From the cell containing the given text, extract its center point as [X, Y] coordinate. 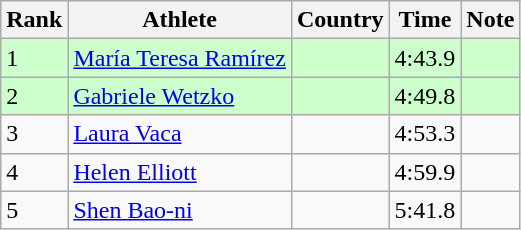
4:43.9 [425, 58]
María Teresa Ramírez [180, 58]
1 [34, 58]
Athlete [180, 20]
Note [490, 20]
Rank [34, 20]
2 [34, 96]
4:59.9 [425, 172]
5:41.8 [425, 210]
Time [425, 20]
3 [34, 134]
Helen Elliott [180, 172]
Shen Bao-ni [180, 210]
4:53.3 [425, 134]
Gabriele Wetzko [180, 96]
5 [34, 210]
Laura Vaca [180, 134]
4:49.8 [425, 96]
4 [34, 172]
Country [340, 20]
